Provide the (x, y) coordinate of the cell's center where the given text is located.  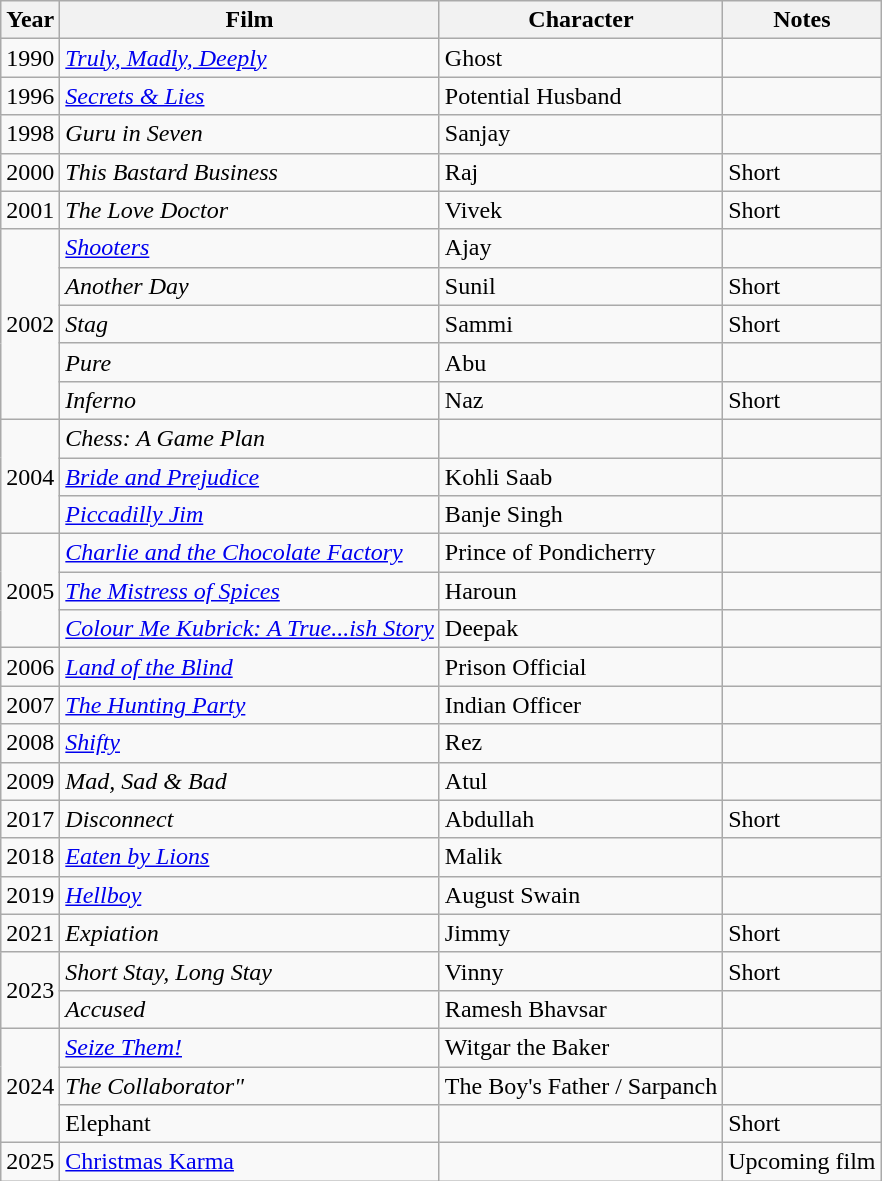
2004 (30, 476)
The Collaborator" (250, 1085)
Secrets & Lies (250, 96)
Christmas Karma (250, 1162)
2006 (30, 667)
Vinny (580, 971)
Deepak (580, 629)
Stag (250, 324)
Chess: A Game Plan (250, 438)
2008 (30, 743)
Indian Officer (580, 705)
Upcoming film (802, 1162)
Ajay (580, 248)
Sunil (580, 286)
The Mistress of Spices (250, 591)
Short Stay, Long Stay (250, 971)
2002 (30, 324)
2023 (30, 990)
2001 (30, 210)
Hellboy (250, 895)
2005 (30, 591)
Truly, Madly, Deeply (250, 58)
Abdullah (580, 819)
The Boy's Father / Sarpanch (580, 1085)
2019 (30, 895)
Kohli Saab (580, 477)
2025 (30, 1162)
2007 (30, 705)
Haroun (580, 591)
Eaten by Lions (250, 857)
Sammi (580, 324)
Rez (580, 743)
Year (30, 20)
Film (250, 20)
Guru in Seven (250, 134)
The Hunting Party (250, 705)
Expiation (250, 933)
Inferno (250, 400)
Prison Official (580, 667)
Naz (580, 400)
Shifty (250, 743)
Seize Them! (250, 1047)
Pure (250, 362)
Atul (580, 781)
Prince of Pondicherry (580, 553)
2017 (30, 819)
1996 (30, 96)
Banje Singh (580, 515)
The Love Doctor (250, 210)
Vivek (580, 210)
August Swain (580, 895)
Mad, Sad & Bad (250, 781)
2009 (30, 781)
2021 (30, 933)
Ramesh Bhavsar (580, 1009)
2024 (30, 1085)
Character (580, 20)
1990 (30, 58)
Malik (580, 857)
Shooters (250, 248)
Charlie and the Chocolate Factory (250, 553)
Abu (580, 362)
Ghost (580, 58)
2000 (30, 172)
Sanjay (580, 134)
Jimmy (580, 933)
Land of the Blind (250, 667)
Piccadilly Jim (250, 515)
Witgar the Baker (580, 1047)
Potential Husband (580, 96)
Raj (580, 172)
2018 (30, 857)
1998 (30, 134)
Notes (802, 20)
Elephant (250, 1124)
Accused (250, 1009)
Colour Me Kubrick: A True...ish Story (250, 629)
Disconnect (250, 819)
Another Day (250, 286)
This Bastard Business (250, 172)
Bride and Prejudice (250, 477)
